Search for the cell housing the specified text and yield its [x, y] center coordinate. 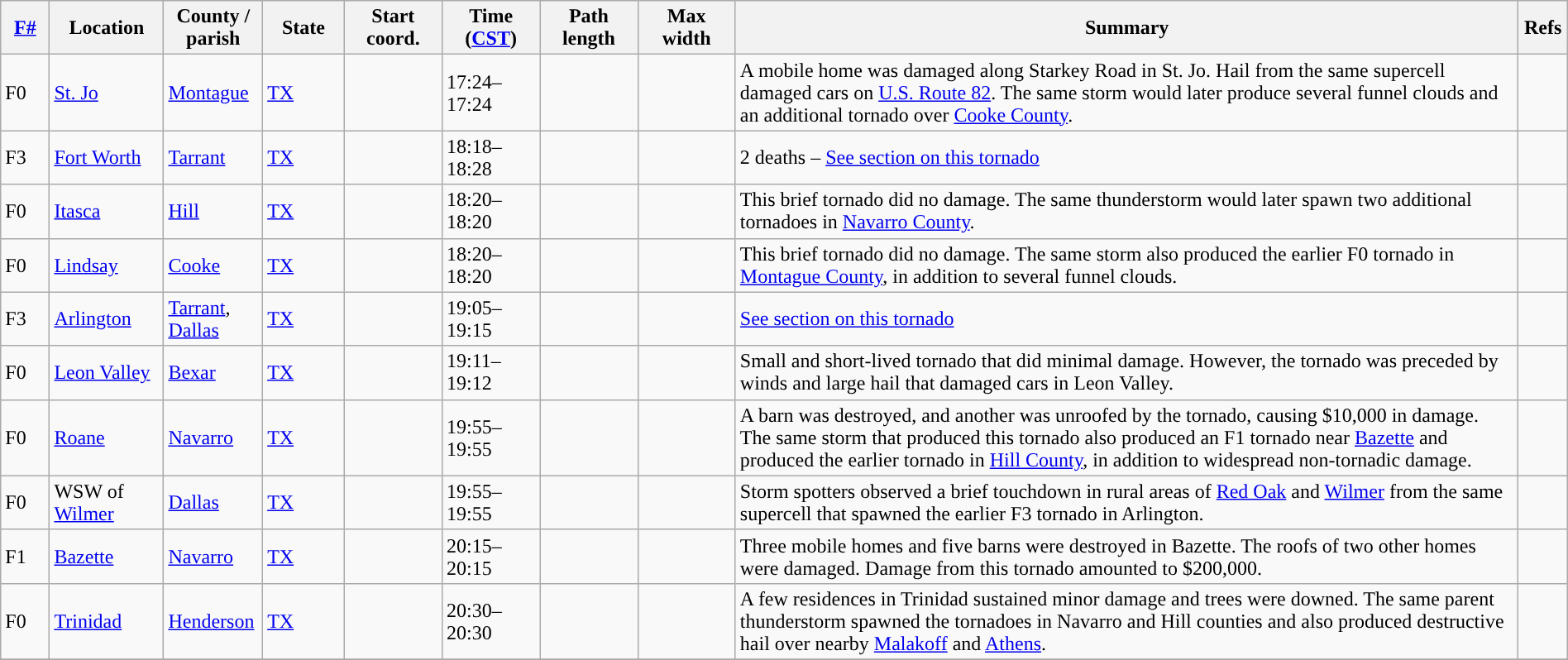
19:11–19:12 [490, 372]
Henderson [213, 621]
Location [107, 28]
St. Jo [107, 93]
Dallas [213, 503]
Max width [686, 28]
Trinidad [107, 621]
Tarrant, Dallas [213, 319]
Start coord. [393, 28]
17:24–17:24 [490, 93]
Itasca [107, 212]
Cooke [213, 265]
Roane [107, 438]
20:30–20:30 [490, 621]
20:15–20:15 [490, 556]
Leon Valley [107, 372]
Lindsay [107, 265]
WSW of Wilmer [107, 503]
Path length [589, 28]
19:05–19:15 [490, 319]
F1 [25, 556]
State [304, 28]
Fort Worth [107, 157]
Refs [1543, 28]
2 deaths – See section on this tornado [1126, 157]
Arlington [107, 319]
This brief tornado did no damage. The same storm also produced the earlier F0 tornado in Montague County, in addition to several funnel clouds. [1126, 265]
See section on this tornado [1126, 319]
F# [25, 28]
Bazette [107, 556]
Time (CST) [490, 28]
Tarrant [213, 157]
County / parish [213, 28]
18:18–18:28 [490, 157]
This brief tornado did no damage. The same thunderstorm would later spawn two additional tornadoes in Navarro County. [1126, 212]
Small and short-lived tornado that did minimal damage. However, the tornado was preceded by winds and large hail that damaged cars in Leon Valley. [1126, 372]
Summary [1126, 28]
Montague [213, 93]
Bexar [213, 372]
Hill [213, 212]
